Search for the cell housing the specified text and yield its [X, Y] center coordinate. 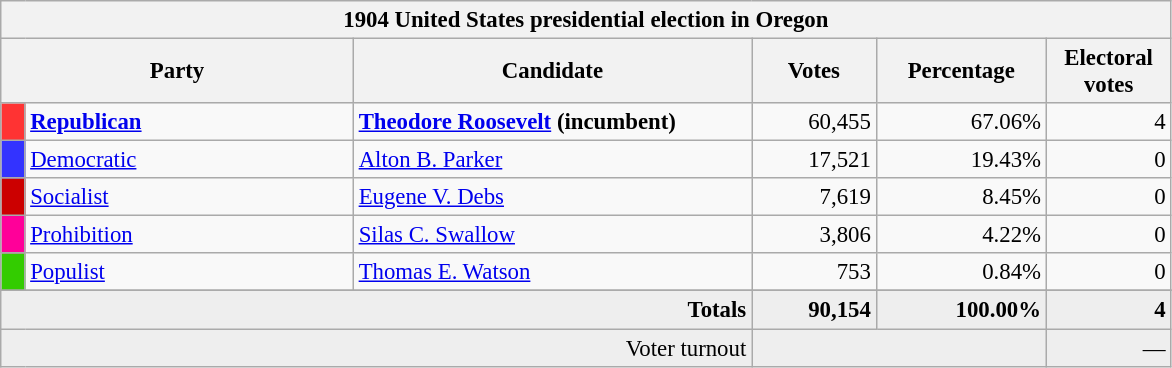
100.00% [961, 310]
1904 United States presidential election in Oregon [586, 20]
Electoral votes [1108, 72]
753 [814, 273]
Theodore Roosevelt (incumbent) [552, 122]
Democratic [189, 160]
— [1108, 348]
19.43% [961, 160]
Socialist [189, 197]
Totals [376, 310]
3,806 [814, 235]
Prohibition [189, 235]
60,455 [814, 122]
67.06% [961, 122]
Alton B. Parker [552, 160]
17,521 [814, 160]
Populist [189, 273]
4.22% [961, 235]
Eugene V. Debs [552, 197]
Votes [814, 72]
7,619 [814, 197]
Thomas E. Watson [552, 273]
Candidate [552, 72]
Percentage [961, 72]
90,154 [814, 310]
Voter turnout [376, 348]
0.84% [961, 273]
Silas C. Swallow [552, 235]
Party [178, 72]
Republican [189, 122]
8.45% [961, 197]
